Provide the (x, y) coordinate of the cell's center where the given text is located.  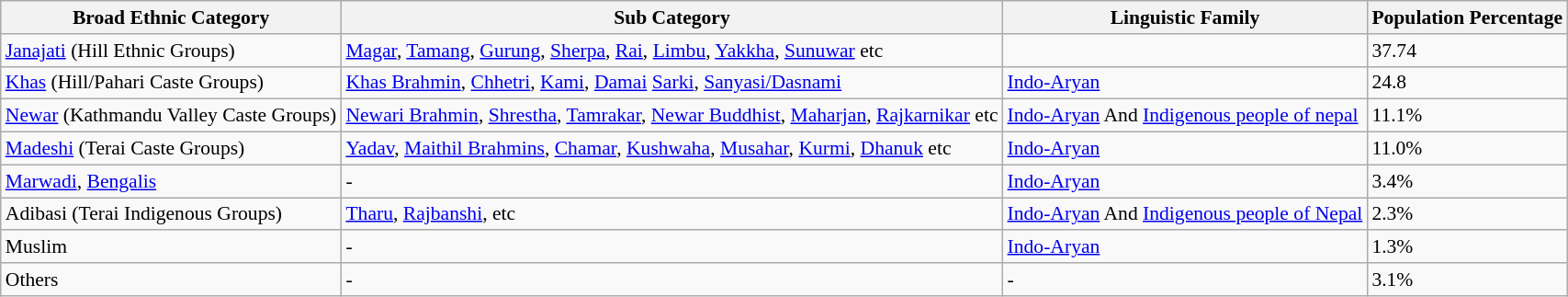
1.3% (1467, 247)
Indo-Aryan And Indigenous people of nepal (1185, 116)
Muslim (171, 247)
Magar, Tamang, Gurung, Sherpa, Rai, Limbu, Yakkha, Sunuwar etc (671, 51)
Marwadi, Bengalis (171, 181)
37.74 (1467, 51)
Population Percentage (1467, 17)
Khas (Hill/Pahari Caste Groups) (171, 83)
Broad Ethnic Category (171, 17)
Sub Category (671, 17)
Madeshi (Terai Caste Groups) (171, 149)
Janajati (Hill Ethnic Groups) (171, 51)
Adibasi (Terai Indigenous Groups) (171, 214)
Indo-Aryan And Indigenous people of Nepal (1185, 214)
2.3% (1467, 214)
Others (171, 280)
11.1% (1467, 116)
11.0% (1467, 149)
3.1% (1467, 280)
Khas Brahmin, Chhetri, Kami, Damai Sarki, Sanyasi/Dasnami (671, 83)
Newari Brahmin, Shrestha, Tamrakar, Newar Buddhist, Maharjan, Rajkarnikar etc (671, 116)
Linguistic Family (1185, 17)
24.8 (1467, 83)
Newar (Kathmandu Valley Caste Groups) (171, 116)
Yadav, Maithil Brahmins, Chamar, Kushwaha, Musahar, Kurmi, Dhanuk etc (671, 149)
Tharu, Rajbanshi, etc (671, 214)
3.4% (1467, 181)
